Extract the (x, y) coordinate from the center of the cell holding the provided text.  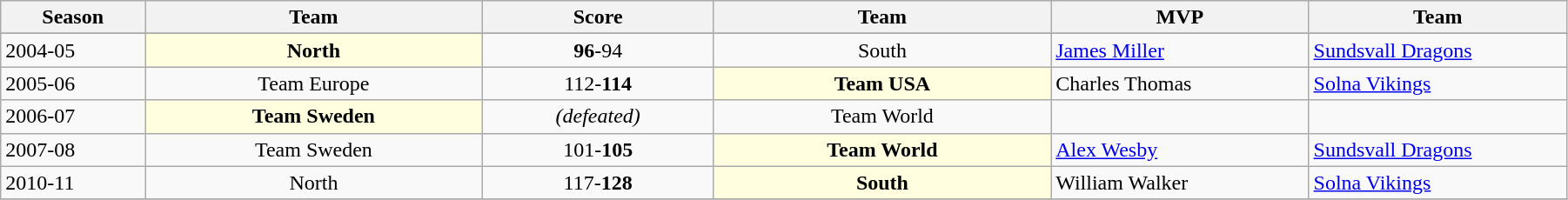
2006-07 (73, 117)
112-114 (598, 83)
101-105 (598, 150)
MVP (1180, 17)
Team Europe (314, 83)
Season (73, 17)
2010-11 (73, 183)
Charles Thomas (1180, 83)
2007-08 (73, 150)
Score (598, 17)
William Walker (1180, 183)
(defeated) (598, 117)
James Miller (1180, 50)
2004-05 (73, 50)
117-128 (598, 183)
Alex Wesby (1180, 150)
Team USA (882, 83)
2005-06 (73, 83)
96-94 (598, 50)
